Provide the [X, Y] coordinate of the cell's center where the given text is located.  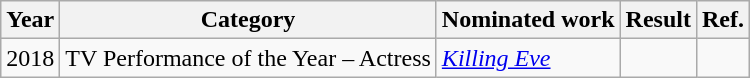
Ref. [722, 20]
Category [248, 20]
2018 [30, 58]
Result [658, 20]
Killing Eve [528, 58]
TV Performance of the Year – Actress [248, 58]
Nominated work [528, 20]
Year [30, 20]
